Capture the cell that displays the provided text and extract its [X, Y] central coordinate. 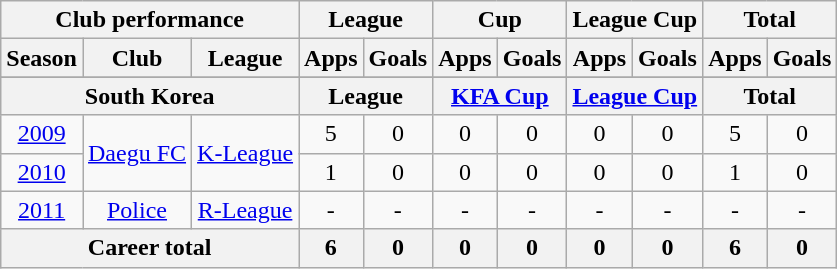
2010 [42, 172]
2009 [42, 134]
Daegu FC [136, 153]
Police [136, 210]
KFA Cup [500, 96]
2011 [42, 210]
Cup [500, 20]
Club [136, 58]
K-League [246, 153]
Club performance [150, 20]
Season [42, 58]
Career total [150, 248]
South Korea [150, 96]
R-League [246, 210]
